Capture the cell that displays the provided text and extract its (x, y) central coordinate. 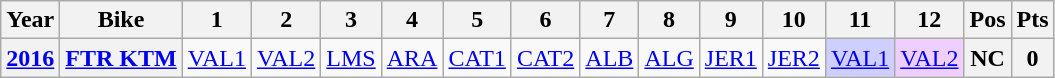
7 (610, 20)
NC (988, 58)
2 (286, 20)
9 (730, 20)
11 (860, 20)
6 (545, 20)
12 (930, 20)
8 (669, 20)
LMS (351, 58)
2016 (30, 58)
Year (30, 20)
CAT1 (477, 58)
ARA (412, 58)
3 (351, 20)
FTR KTM (121, 58)
4 (412, 20)
JER2 (794, 58)
10 (794, 20)
CAT2 (545, 58)
Pts (1032, 20)
5 (477, 20)
ALB (610, 58)
Pos (988, 20)
JER1 (730, 58)
Bike (121, 20)
0 (1032, 58)
1 (216, 20)
ALG (669, 58)
